Find where the given text appears and provide that cell's center as (X, Y) coordinate. 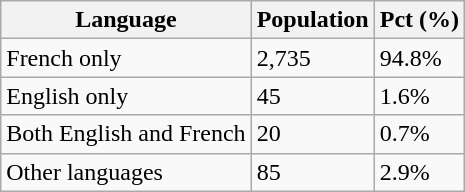
French only (126, 58)
2,735 (312, 58)
Population (312, 20)
Other languages (126, 172)
94.8% (419, 58)
English only (126, 96)
20 (312, 134)
0.7% (419, 134)
2.9% (419, 172)
Language (126, 20)
Both English and French (126, 134)
Pct (%) (419, 20)
1.6% (419, 96)
85 (312, 172)
45 (312, 96)
